Scan for the cell matching the given text and deliver its (x, y) coordinate at center. 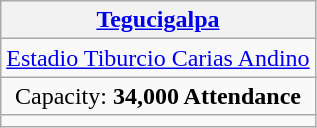
Capacity: 34,000 Attendance (158, 96)
Estadio Tiburcio Carias Andino (158, 58)
Tegucigalpa (158, 20)
